Search for the cell housing the specified text and yield its (x, y) center coordinate. 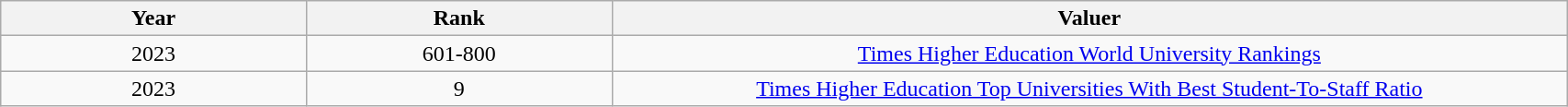
Times Higher Education World University Rankings (1089, 53)
Year (154, 18)
9 (459, 89)
Times Higher Education Top Universities With Best Student-To-Staff Ratio (1089, 89)
601-800 (459, 53)
Valuer (1089, 18)
Rank (459, 18)
